Detect which cell encompasses the target text, then output its [X, Y] center coordinate. 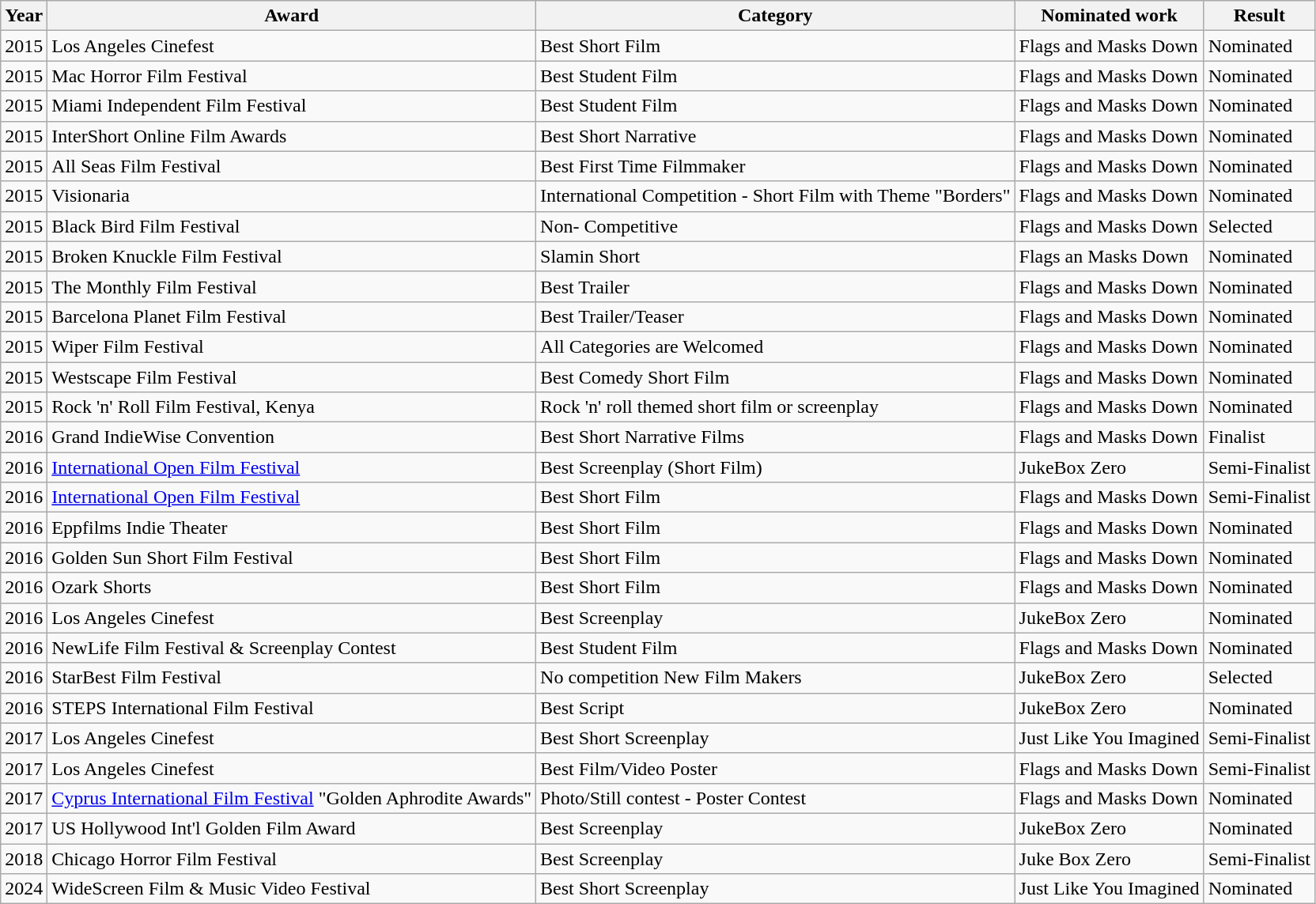
The Monthly Film Festival [292, 286]
Golden Sun Short Film Festival [292, 558]
All Categories are Welcomed [775, 346]
Rock 'n' roll themed short film or screenplay [775, 407]
Broken Knuckle Film Festival [292, 256]
Visionaria [292, 196]
Best Screenplay (Short Film) [775, 467]
Result [1259, 16]
Best Trailer/Teaser [775, 316]
Best Comedy Short Film [775, 377]
Finalist [1259, 437]
Miami Independent Film Festival [292, 106]
Best Short Narrative Films [775, 437]
WideScreen Film & Music Video Festival [292, 889]
STEPS International Film Festival [292, 708]
Best Script [775, 708]
Black Bird Film Festival [292, 226]
Year [24, 16]
Flags an Masks Down [1109, 256]
Juke Box Zero [1109, 858]
All Seas Film Festival [292, 166]
Wiper Film Festival [292, 346]
US Hollywood Int'l Golden Film Award [292, 828]
Award [292, 16]
Grand IndieWise Convention [292, 437]
Nominated work [1109, 16]
Ozark Shorts [292, 588]
Eppfilms Indie Theater [292, 528]
2018 [24, 858]
InterShort Online Film Awards [292, 136]
Category [775, 16]
Non- Competitive [775, 226]
Best Film/Video Poster [775, 768]
Chicago Horror Film Festival [292, 858]
StarBest Film Festival [292, 678]
Barcelona Planet Film Festival [292, 316]
Westscape Film Festival [292, 377]
Best Short Narrative [775, 136]
Best Trailer [775, 286]
Cyprus International Film Festival "Golden Aphrodite Awards" [292, 798]
Rock 'n' Roll Film Festival, Kenya [292, 407]
2024 [24, 889]
No competition New Film Makers [775, 678]
Mac Horror Film Festival [292, 76]
Slamin Short [775, 256]
International Competition - Short Film with Theme "Borders" [775, 196]
Photo/Still contest - Poster Contest [775, 798]
NewLife Film Festival & Screenplay Contest [292, 648]
Best First Time Filmmaker [775, 166]
